Find where the given text appears and provide that cell's center as [x, y] coordinate. 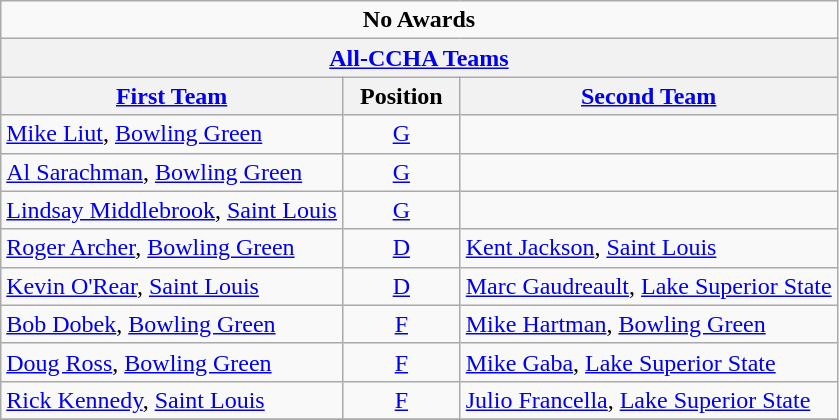
All-CCHA Teams [419, 58]
Lindsay Middlebrook, Saint Louis [172, 210]
Mike Liut, Bowling Green [172, 134]
Mike Gaba, Lake Superior State [648, 362]
Kevin O'Rear, Saint Louis [172, 286]
First Team [172, 96]
Kent Jackson, Saint Louis [648, 248]
Roger Archer, Bowling Green [172, 248]
Bob Dobek, Bowling Green [172, 324]
Al Sarachman, Bowling Green [172, 172]
Marc Gaudreault, Lake Superior State [648, 286]
Position [401, 96]
Second Team [648, 96]
Doug Ross, Bowling Green [172, 362]
Julio Francella, Lake Superior State [648, 400]
Rick Kennedy, Saint Louis [172, 400]
Mike Hartman, Bowling Green [648, 324]
No Awards [419, 20]
